Identify which cell holds the provided text, then report its (X, Y) central coordinate. 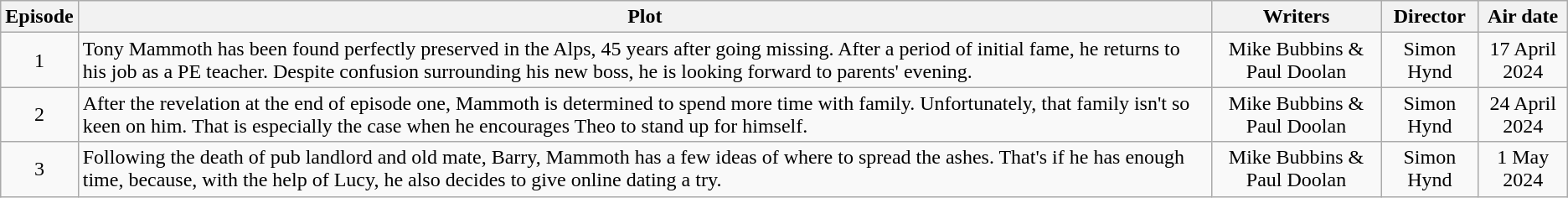
3 (39, 169)
17 April 2024 (1523, 60)
24 April 2024 (1523, 114)
Air date (1523, 17)
Writers (1296, 17)
2 (39, 114)
Plot (645, 17)
Episode (39, 17)
1 (39, 60)
Director (1430, 17)
1 May 2024 (1523, 169)
